Search for the cell housing the specified text and yield its [x, y] center coordinate. 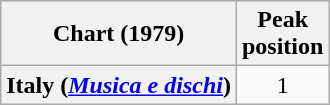
Chart (1979) [119, 34]
1 [282, 85]
Peakposition [282, 34]
Italy (Musica e dischi) [119, 85]
